Pinpoint the cell where the given text exists, returning its [x, y] midpoint coordinate. 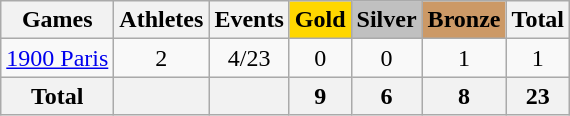
6 [386, 96]
23 [538, 96]
8 [464, 96]
Silver [386, 20]
Gold [320, 20]
9 [320, 96]
Games [58, 20]
2 [162, 58]
Athletes [162, 20]
Events [249, 20]
4/23 [249, 58]
1900 Paris [58, 58]
Bronze [464, 20]
